Return (X, Y) of the center of cell containing provided text 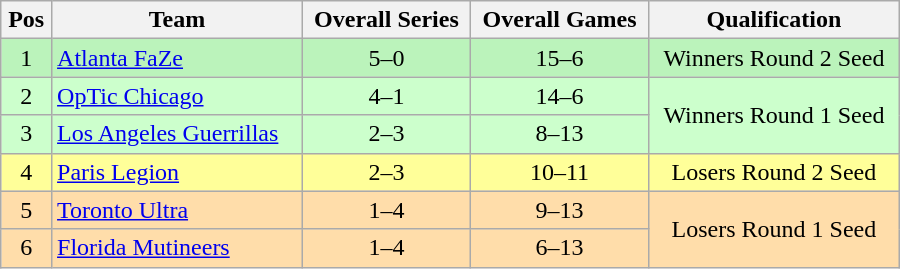
Overall Series (386, 20)
Florida Mutineers (178, 248)
6 (26, 248)
5–0 (386, 58)
4–1 (386, 96)
8–13 (559, 134)
Losers Round 2 Seed (774, 172)
Qualification (774, 20)
Winners Round 2 Seed (774, 58)
Losers Round 1 Seed (774, 229)
10–11 (559, 172)
1 (26, 58)
Pos (26, 20)
Atlanta FaZe (178, 58)
Los Angeles Guerrillas (178, 134)
Team (178, 20)
4 (26, 172)
2 (26, 96)
Paris Legion (178, 172)
15–6 (559, 58)
Overall Games (559, 20)
Toronto Ultra (178, 210)
5 (26, 210)
Winners Round 1 Seed (774, 115)
14–6 (559, 96)
3 (26, 134)
OpTic Chicago (178, 96)
9–13 (559, 210)
6–13 (559, 248)
